Search for the cell housing the specified text and yield its (X, Y) center coordinate. 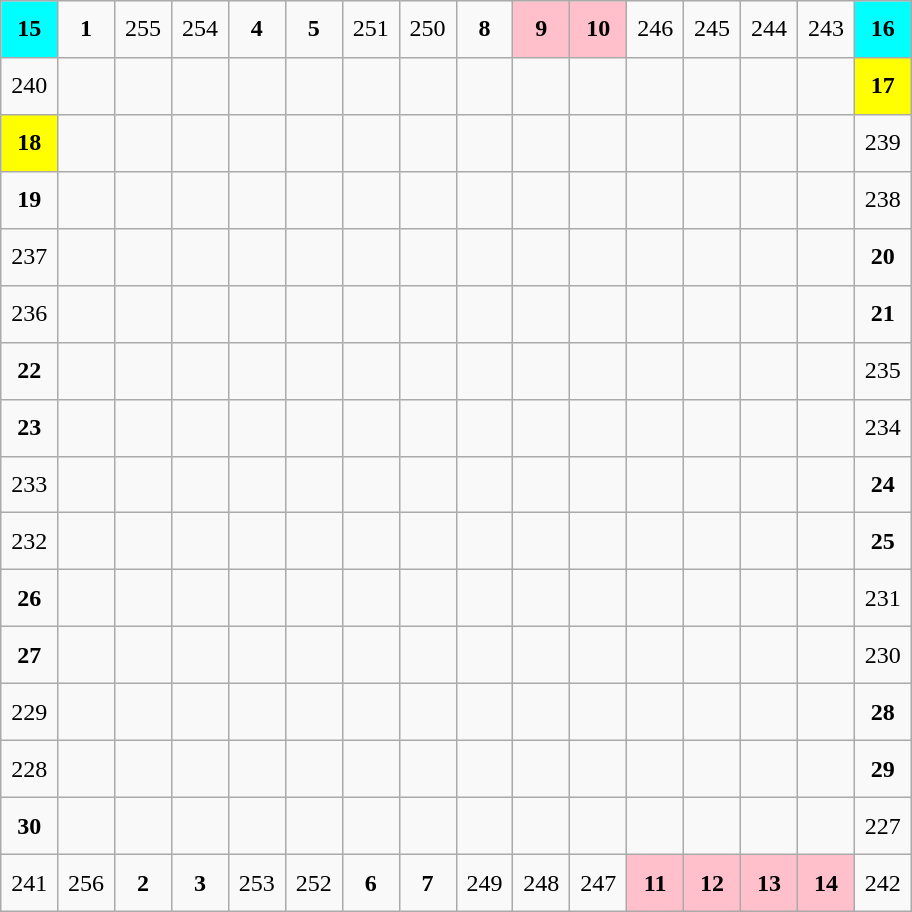
16 (882, 30)
241 (30, 882)
231 (882, 598)
27 (30, 656)
23 (30, 428)
233 (30, 484)
255 (144, 30)
242 (882, 882)
253 (256, 882)
24 (882, 484)
232 (30, 542)
8 (484, 30)
229 (30, 712)
12 (712, 882)
235 (882, 370)
248 (542, 882)
14 (826, 882)
252 (314, 882)
28 (882, 712)
243 (826, 30)
3 (200, 882)
9 (542, 30)
228 (30, 770)
250 (428, 30)
251 (370, 30)
11 (656, 882)
26 (30, 598)
239 (882, 144)
238 (882, 200)
246 (656, 30)
244 (770, 30)
237 (30, 256)
10 (598, 30)
2 (144, 882)
22 (30, 370)
30 (30, 826)
29 (882, 770)
236 (30, 314)
254 (200, 30)
25 (882, 542)
18 (30, 144)
240 (30, 86)
234 (882, 428)
7 (428, 882)
245 (712, 30)
15 (30, 30)
17 (882, 86)
20 (882, 256)
21 (882, 314)
249 (484, 882)
230 (882, 656)
4 (256, 30)
19 (30, 200)
247 (598, 882)
1 (86, 30)
256 (86, 882)
13 (770, 882)
227 (882, 826)
5 (314, 30)
6 (370, 882)
